Provide the [x, y] coordinate of the cell's center where the given text is located.  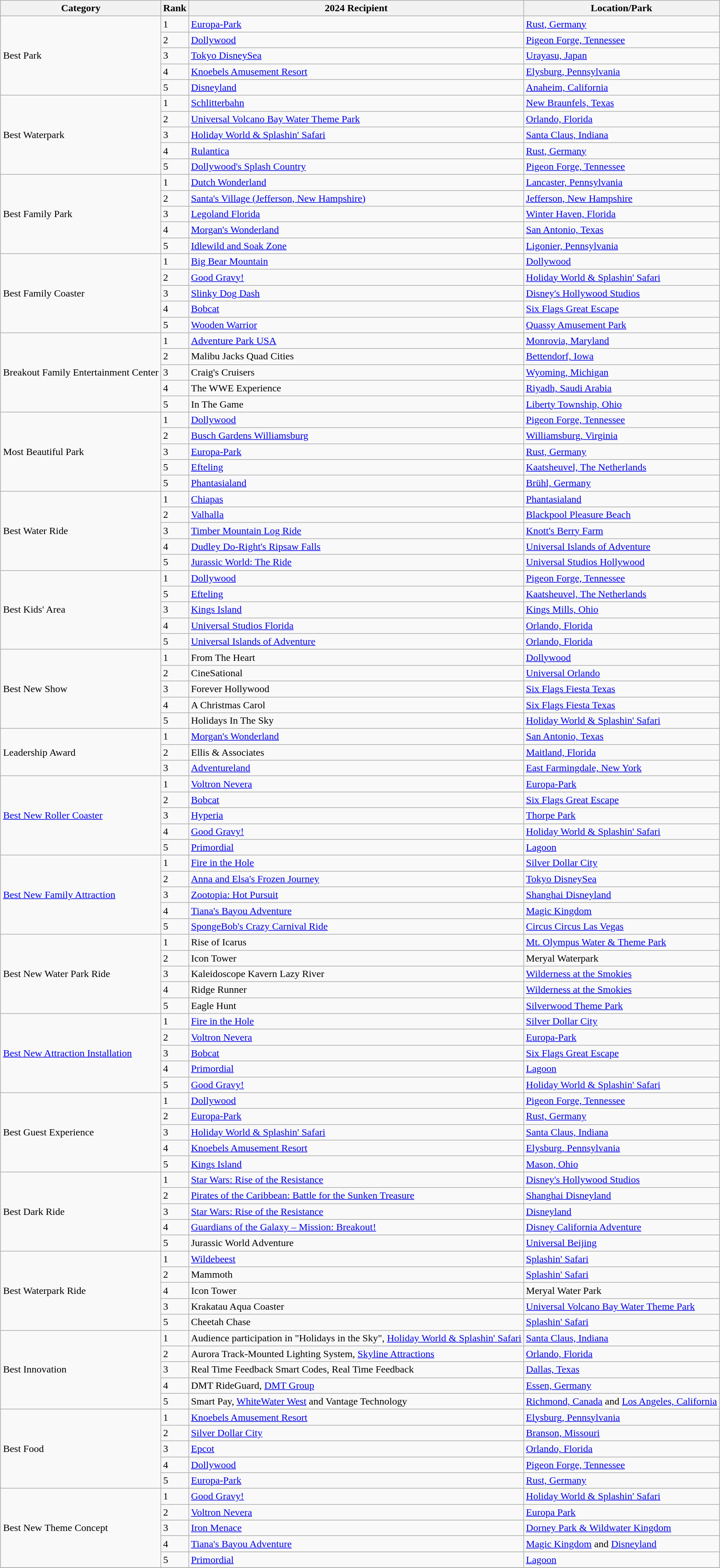
Wildebeest [356, 1259]
Slinky Dog Dash [356, 293]
Best Waterpark [81, 135]
Iron Menace [356, 1528]
In The Game [356, 404]
Knott's Berry Farm [621, 531]
Brühl, Germany [621, 483]
Ligonier, Pennsylvania [621, 246]
Silverwood Theme Park [621, 1006]
Zootopia: Hot Pursuit [356, 895]
Big Bear Mountain [356, 262]
Maitland, Florida [621, 752]
Best Waterpark Ride [81, 1291]
Bettendorf, Iowa [621, 356]
Ridge Runner [356, 990]
Holidays In The Sky [356, 721]
Best New Attraction Installation [81, 1053]
Ellis & Associates [356, 752]
Busch Gardens Williamsburg [356, 435]
Disney California Adventure [621, 1227]
Epcot [356, 1449]
Wooden Warrior [356, 325]
Rise of Icarus [356, 942]
Mt. Olympus Water & Theme Park [621, 942]
Meryal Water Park [621, 1291]
2024 Recipient [356, 8]
Best New Theme Concept [81, 1528]
Best Park [81, 56]
Best Food [81, 1449]
Malibu Jacks Quad Cities [356, 356]
A Christmas Carol [356, 705]
Richmond, Canada and Los Angeles, California [621, 1401]
Universal Studios Hollywood [621, 562]
Mason, Ohio [621, 1164]
Smart Pay, WhiteWater West and Vantage Technology [356, 1401]
Dudley Do-Right's Ripsaw Falls [356, 547]
Quassy Amusement Park [621, 325]
Adventure Park USA [356, 341]
Chiapas [356, 499]
Real Time Feedback Smart Codes, Real Time Feedback [356, 1370]
Category [81, 8]
Best Dark Ride [81, 1211]
Liberty Township, Ohio [621, 404]
Craig's Cruisers [356, 372]
Legoland Florida [356, 214]
Rulantica [356, 151]
Winter Haven, Florida [621, 214]
Kings Mills, Ohio [621, 610]
Monrovia, Maryland [621, 341]
Forever Hollywood [356, 689]
Williamsburg, Virginia [621, 435]
Pirates of the Caribbean: Battle for the Sunken Treasure [356, 1195]
Best New Roller Coaster [81, 816]
Magic Kingdom [621, 910]
DMT RideGuard, DMT Group [356, 1385]
Best Innovation [81, 1370]
Magic Kingdom and Disneyland [621, 1544]
Jurassic World Adventure [356, 1243]
Universal Orlando [621, 673]
Branson, Missouri [621, 1433]
Jefferson, New Hampshire [621, 198]
SpongeBob's Crazy Carnival Ride [356, 926]
Schlitterbahn [356, 103]
Dollywood's Splash Country [356, 166]
Most Beautiful Park [81, 451]
Timber Mountain Log Ride [356, 531]
Circus Circus Las Vegas [621, 926]
Best New Show [81, 689]
Anna and Elsa's Frozen Journey [356, 879]
Blackpool Pleasure Beach [621, 515]
Eagle Hunt [356, 1006]
Audience participation in "Holidays in the Sky", Holiday World & Splashin' Safari [356, 1338]
Valhalla [356, 515]
Urayasu, Japan [621, 56]
New Braunfels, Texas [621, 103]
Best Family Coaster [81, 293]
Mammoth [356, 1275]
Anaheim, California [621, 87]
Adventureland [356, 768]
Lancaster, Pennsylvania [621, 182]
Best Kids' Area [81, 610]
East Farmingdale, New York [621, 768]
Best Water Ride [81, 531]
Best New Family Attraction [81, 895]
Rank [175, 8]
Location/Park [621, 8]
Best Family Park [81, 214]
Dutch Wonderland [356, 182]
Hyperia [356, 816]
Idlewild and Soak Zone [356, 246]
Cheetah Chase [356, 1322]
Universal Beijing [621, 1243]
Best New Water Park Ride [81, 974]
Krakatau Aqua Coaster [356, 1306]
CineSational [356, 673]
Wyoming, Michigan [621, 372]
Guardians of the Galaxy – Mission: Breakout! [356, 1227]
Europa Park [621, 1512]
Riyadh, Saudi Arabia [621, 388]
Universal Studios Florida [356, 626]
Dorney Park & Wildwater Kingdom [621, 1528]
Dallas, Texas [621, 1370]
Santa's Village (Jefferson, New Hampshire) [356, 198]
Jurassic World: The Ride [356, 562]
Thorpe Park [621, 816]
Kaleidoscope Kavern Lazy River [356, 974]
The WWE Experience [356, 388]
From The Heart [356, 657]
Best Guest Experience [81, 1132]
Essen, Germany [621, 1385]
Aurora Track-Mounted Lighting System, Skyline Attractions [356, 1354]
Leadership Award [81, 752]
Meryal Waterpark [621, 958]
Breakout Family Entertainment Center [81, 372]
